Provide the (x, y) coordinate of the cell's center where the given text is located.  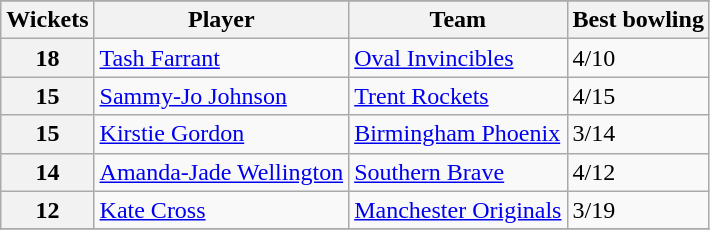
Oval Invincibles (458, 58)
Southern Brave (458, 172)
Best bowling (638, 20)
Kate Cross (222, 210)
Sammy-Jo Johnson (222, 96)
18 (48, 58)
14 (48, 172)
3/14 (638, 134)
Team (458, 20)
Tash Farrant (222, 58)
4/12 (638, 172)
Manchester Originals (458, 210)
Wickets (48, 20)
Trent Rockets (458, 96)
3/19 (638, 210)
Kirstie Gordon (222, 134)
Birmingham Phoenix (458, 134)
Player (222, 20)
4/10 (638, 58)
4/15 (638, 96)
Amanda-Jade Wellington (222, 172)
12 (48, 210)
